Return (X, Y) of the center of cell containing provided text 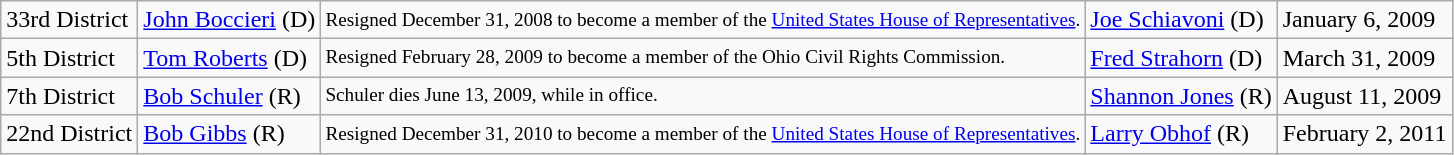
5th District (70, 58)
Tom Roberts (D) (230, 58)
7th District (70, 96)
February 2, 2011 (1364, 134)
Resigned December 31, 2010 to become a member of the United States House of Representatives. (703, 134)
Bob Gibbs (R) (230, 134)
January 6, 2009 (1364, 20)
Resigned February 28, 2009 to become a member of the Ohio Civil Rights Commission. (703, 58)
Larry Obhof (R) (1181, 134)
33rd District (70, 20)
Bob Schuler (R) (230, 96)
March 31, 2009 (1364, 58)
Resigned December 31, 2008 to become a member of the United States House of Representatives. (703, 20)
John Boccieri (D) (230, 20)
22nd District (70, 134)
Shannon Jones (R) (1181, 96)
Schuler dies June 13, 2009, while in office. (703, 96)
August 11, 2009 (1364, 96)
Fred Strahorn (D) (1181, 58)
Joe Schiavoni (D) (1181, 20)
